Output the [X, Y] coordinate of the center of the cell containing the given text.  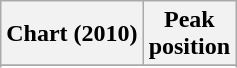
Chart (2010) [72, 34]
Peakposition [189, 34]
